Locate the cell with the specified text and output its [x, y] center coordinate. 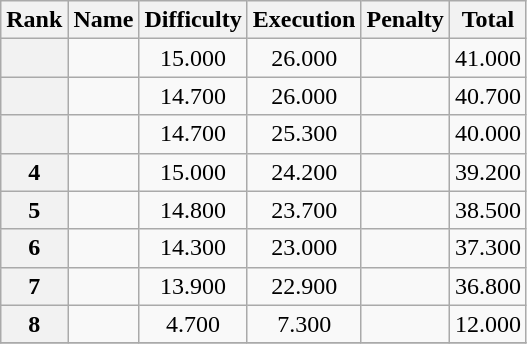
Name [104, 20]
Total [488, 20]
39.200 [488, 172]
13.900 [193, 286]
4.700 [193, 324]
12.000 [488, 324]
40.000 [488, 134]
40.700 [488, 96]
Difficulty [193, 20]
41.000 [488, 58]
25.300 [304, 134]
Rank [34, 20]
36.800 [488, 286]
5 [34, 210]
14.800 [193, 210]
23.700 [304, 210]
Execution [304, 20]
7.300 [304, 324]
38.500 [488, 210]
37.300 [488, 248]
6 [34, 248]
7 [34, 286]
23.000 [304, 248]
4 [34, 172]
8 [34, 324]
14.300 [193, 248]
Penalty [405, 20]
22.900 [304, 286]
24.200 [304, 172]
